Capture the cell that displays the provided text and extract its [X, Y] central coordinate. 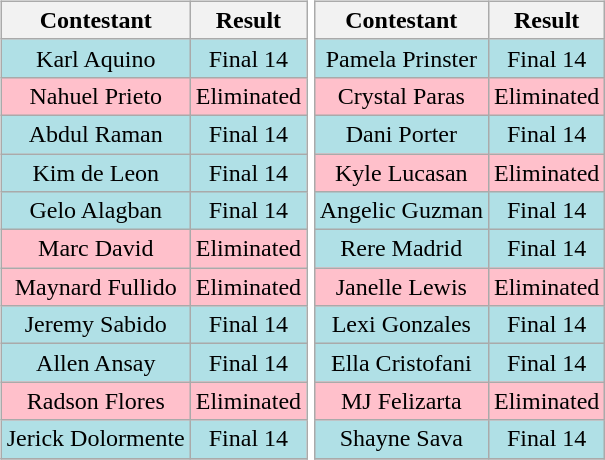
MJ Felizarta [401, 401]
Angelic Guzman [401, 211]
Marc David [96, 249]
Jerick Dolormente [96, 439]
Kim de Leon [96, 173]
Shayne Sava [401, 439]
Lexi Gonzales [401, 325]
Maynard Fullido [96, 287]
Crystal Paras [401, 96]
Allen Ansay [96, 363]
Kyle Lucasan [401, 173]
Pamela Prinster [401, 58]
Nahuel Prieto [96, 96]
Karl Aquino [96, 58]
Radson Flores [96, 401]
Ella Cristofani [401, 363]
Janelle Lewis [401, 287]
Rere Madrid [401, 249]
Abdul Raman [96, 134]
Gelo Alagban [96, 211]
Dani Porter [401, 134]
Jeremy Sabido [96, 325]
